Output the (X, Y) coordinate of the center of the cell containing the given text.  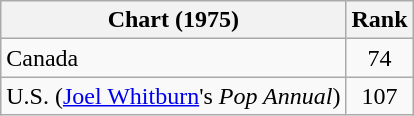
107 (380, 96)
Canada (174, 58)
74 (380, 58)
U.S. (Joel Whitburn's Pop Annual) (174, 96)
Chart (1975) (174, 20)
Rank (380, 20)
